Return the [x, y] coordinate for the center point of the cell that contains the specified text.  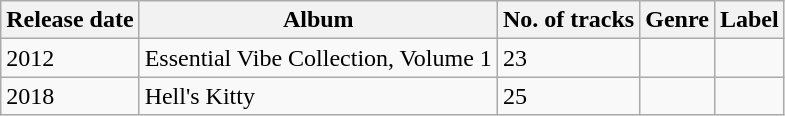
25 [568, 96]
23 [568, 58]
2018 [70, 96]
No. of tracks [568, 20]
Album [318, 20]
Genre [678, 20]
Label [749, 20]
Hell's Kitty [318, 96]
Release date [70, 20]
Essential Vibe Collection, Volume 1 [318, 58]
2012 [70, 58]
